Pinpoint the cell where the given text exists, returning its [X, Y] midpoint coordinate. 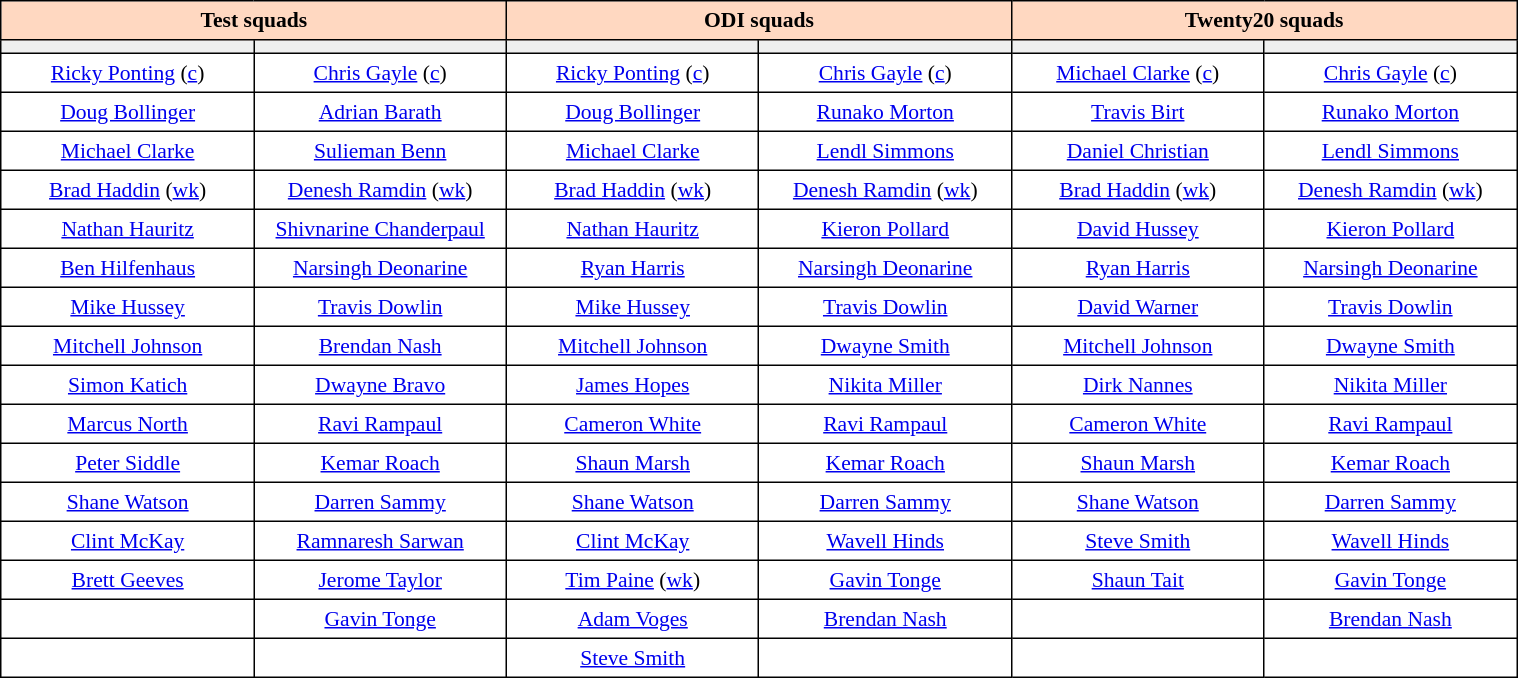
Adrian Barath [380, 112]
Shivnarine Chanderpaul [380, 228]
David Warner [1138, 306]
Dirk Nannes [1138, 384]
Twenty20 squads [1264, 20]
ODI squads [758, 20]
Marcus North [128, 424]
Jerome Taylor [380, 580]
Brett Geeves [128, 580]
Simon Katich [128, 384]
David Hussey [1138, 228]
Michael Clarke (c) [1138, 72]
Tim Paine (wk) [632, 580]
Dwayne Bravo [380, 384]
Test squads [254, 20]
Peter Siddle [128, 462]
Adam Voges [632, 618]
James Hopes [632, 384]
Travis Birt [1138, 112]
Daniel Christian [1138, 150]
Ben Hilfenhaus [128, 268]
Ramnaresh Sarwan [380, 540]
Sulieman Benn [380, 150]
Shaun Tait [1138, 580]
